Extract the (x, y) coordinate from the center of the cell holding the provided text.  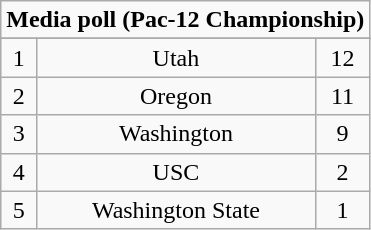
9 (342, 134)
12 (342, 58)
Utah (176, 58)
3 (19, 134)
Washington State (176, 210)
Oregon (176, 96)
Media poll (Pac-12 Championship) (186, 20)
4 (19, 172)
Washington (176, 134)
USC (176, 172)
5 (19, 210)
11 (342, 96)
